From the cell containing the given text, extract its center point as (X, Y) coordinate. 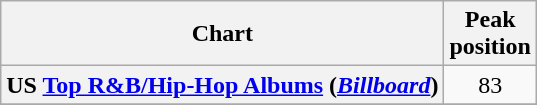
Chart (222, 34)
US Top R&B/Hip-Hop Albums (Billboard) (222, 85)
Peakposition (490, 34)
83 (490, 85)
